Identify which cell holds the provided text, then report its (X, Y) central coordinate. 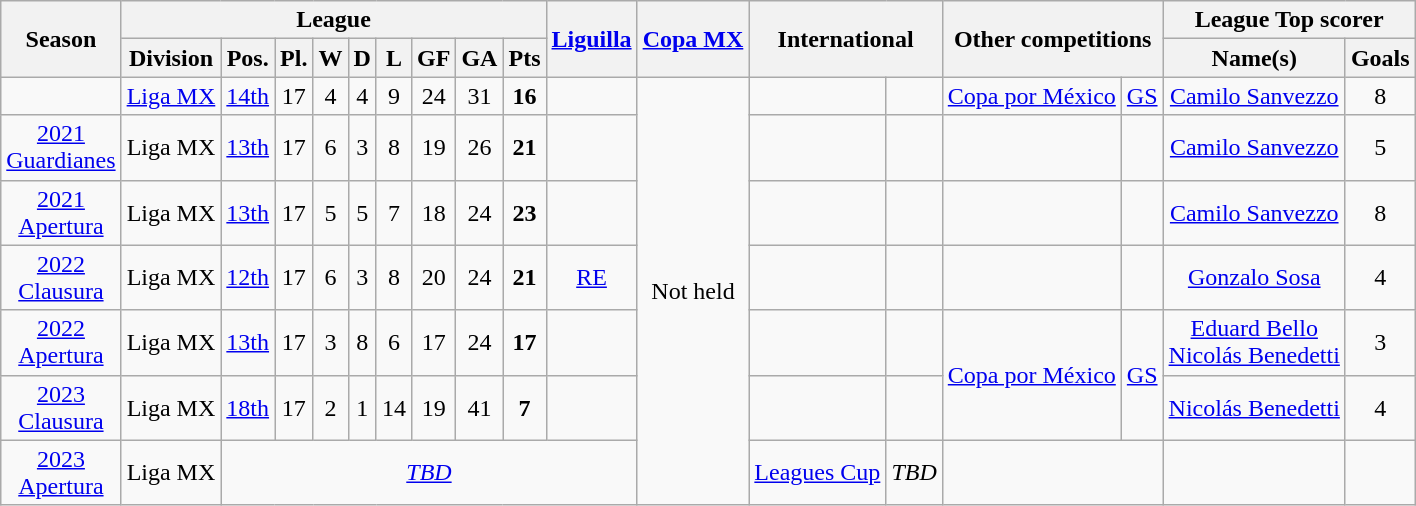
Eduard Bello Nicolás Benedetti (1254, 342)
Other competitions (1052, 39)
23 (524, 212)
Gonzalo Sosa (1254, 278)
Goals (1380, 58)
20 (433, 278)
14 (394, 408)
League Top scorer (1289, 20)
RE (592, 278)
L (394, 58)
26 (480, 148)
31 (480, 96)
Liguilla (592, 39)
2022 Clausura (61, 278)
Name(s) (1254, 58)
Pos. (248, 58)
2021 Apertura (61, 212)
2021 Guardianes (61, 148)
2023 Clausura (61, 408)
18th (248, 408)
41 (480, 408)
Leagues Cup (818, 472)
12th (248, 278)
18 (433, 212)
International (846, 39)
W (330, 58)
Pl. (294, 58)
GA (480, 58)
GF (433, 58)
9 (394, 96)
2 (330, 408)
Division (171, 58)
2022 Apertura (61, 342)
League (334, 20)
2023 Apertura (61, 472)
Copa MX (693, 39)
16 (524, 96)
1 (362, 408)
14th (248, 96)
D (362, 58)
Not held (693, 291)
Pts (524, 58)
Season (61, 39)
Nicolás Benedetti (1254, 408)
